Detect which cell encompasses the target text, then output its (x, y) center coordinate. 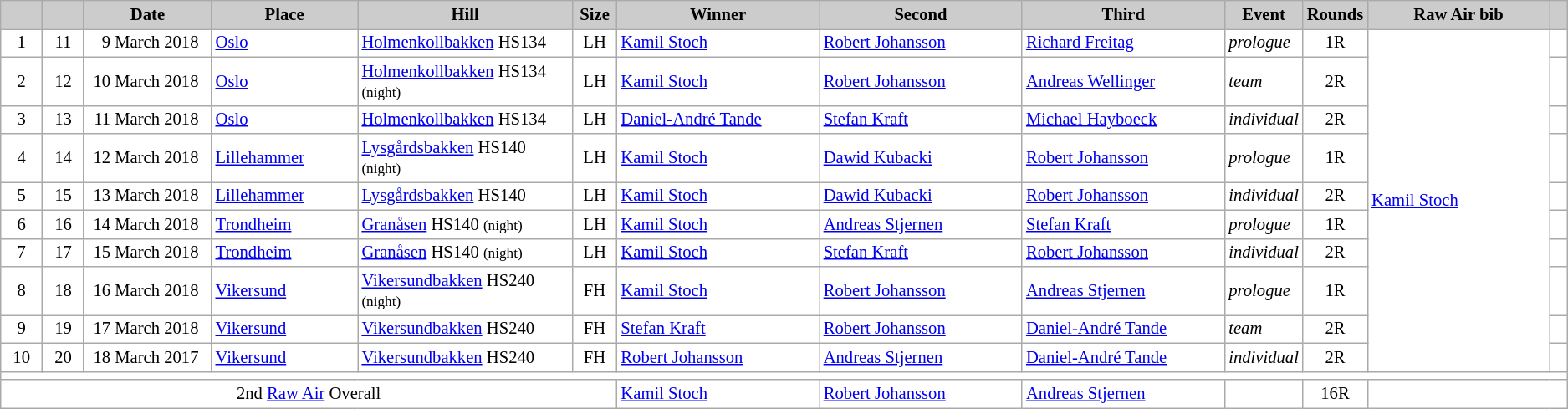
1 (22, 43)
18 (64, 290)
4 (22, 158)
16 March 2018 (147, 290)
10 (22, 357)
Hill (465, 14)
14 March 2018 (147, 224)
9 March 2018 (147, 43)
12 (64, 81)
Holmenkollbakken HS134 (night) (465, 81)
5 (22, 196)
13 March 2018 (147, 196)
20 (64, 357)
11 (64, 43)
2nd Raw Air Overall (309, 394)
10 March 2018 (147, 81)
11 March 2018 (147, 120)
Vikersundbakken HS240 (night) (465, 290)
3 (22, 120)
17 March 2018 (147, 329)
Event (1263, 14)
6 (22, 224)
Size (595, 14)
16R (1335, 394)
19 (64, 329)
17 (64, 253)
2 (22, 81)
Date (147, 14)
Raw Air bib (1458, 14)
Winner (718, 14)
12 March 2018 (147, 158)
Andreas Wellinger (1123, 81)
Richard Freitag (1123, 43)
Second (921, 14)
Lysgårdsbakken HS140 (465, 196)
Place (284, 14)
15 March 2018 (147, 253)
Rounds (1335, 14)
Michael Hayboeck (1123, 120)
Third (1123, 14)
13 (64, 120)
16 (64, 224)
Lysgårdsbakken HS140 (night) (465, 158)
8 (22, 290)
9 (22, 329)
7 (22, 253)
18 March 2017 (147, 357)
15 (64, 196)
14 (64, 158)
